Output the (X, Y) coordinate of the center of the cell containing the given text.  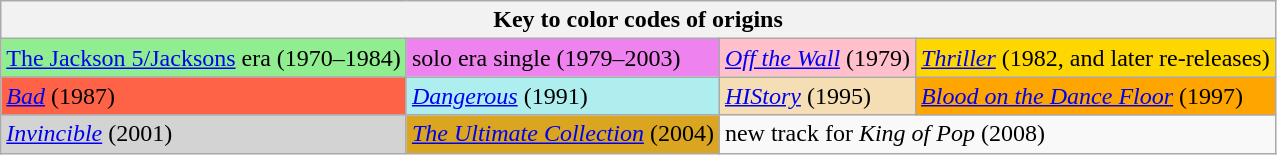
The Ultimate Collection (2004) (562, 134)
HIStory (1995) (817, 96)
Invincible (2001) (204, 134)
new track for King of Pop (2008) (997, 134)
Off the Wall (1979) (817, 58)
Blood on the Dance Floor (1997) (1096, 96)
solo era single (1979–2003) (562, 58)
Thriller (1982, and later re-releases) (1096, 58)
Dangerous (1991) (562, 96)
Key to color codes of origins (638, 20)
Bad (1987) (204, 96)
The Jackson 5/Jacksons era (1970–1984) (204, 58)
